Detect which cell encompasses the target text, then output its (X, Y) center coordinate. 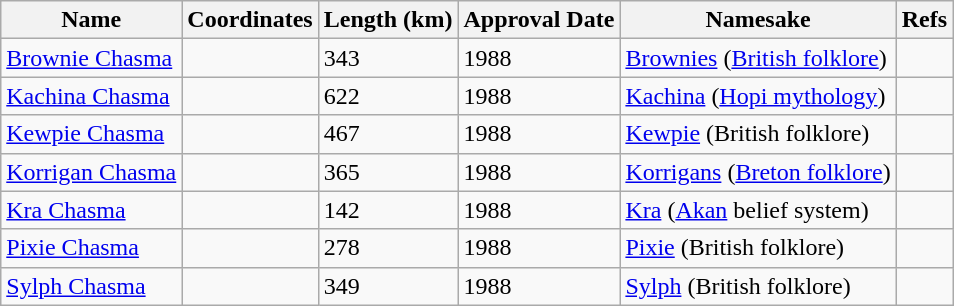
Kachina Chasma (92, 96)
Namesake (758, 20)
Sylph (British folklore) (758, 286)
Korrigan Chasma (92, 172)
278 (388, 248)
Brownie Chasma (92, 58)
Approval Date (539, 20)
Name (92, 20)
Coordinates (250, 20)
Pixie (British folklore) (758, 248)
Kewpie Chasma (92, 134)
Pixie Chasma (92, 248)
Kewpie (British folklore) (758, 134)
Kra Chasma (92, 210)
Refs (924, 20)
Sylph Chasma (92, 286)
142 (388, 210)
365 (388, 172)
Korrigans (Breton folklore) (758, 172)
622 (388, 96)
467 (388, 134)
349 (388, 286)
Brownies (British folklore) (758, 58)
Length (km) (388, 20)
343 (388, 58)
Kachina (Hopi mythology) (758, 96)
Kra (Akan belief system) (758, 210)
